Detect which cell encompasses the target text, then output its [x, y] center coordinate. 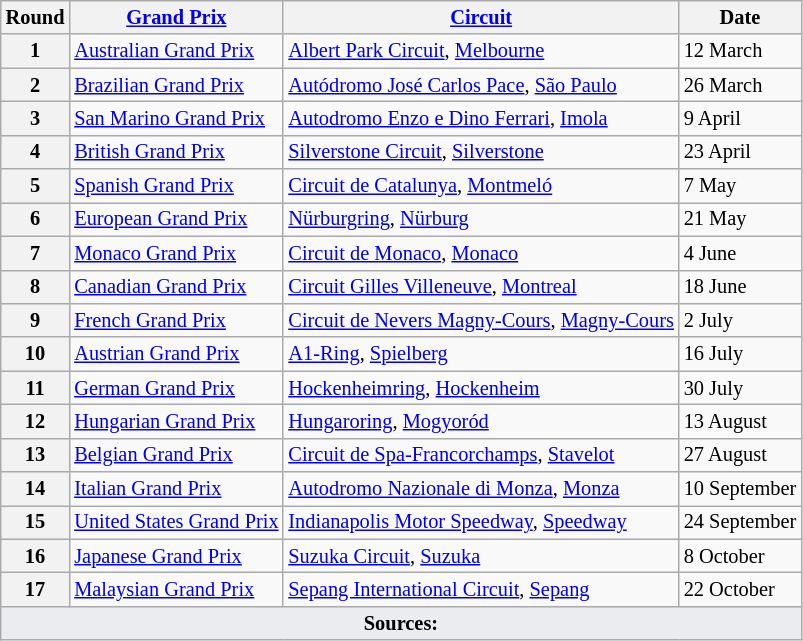
4 [36, 152]
16 [36, 556]
Monaco Grand Prix [176, 253]
11 [36, 388]
15 [36, 522]
Italian Grand Prix [176, 489]
Circuit Gilles Villeneuve, Montreal [480, 287]
Circuit de Catalunya, Montmeló [480, 186]
Austrian Grand Prix [176, 354]
Circuit de Nevers Magny-Cours, Magny-Cours [480, 320]
San Marino Grand Prix [176, 118]
Albert Park Circuit, Melbourne [480, 51]
13 [36, 455]
Circuit de Monaco, Monaco [480, 253]
10 [36, 354]
European Grand Prix [176, 219]
30 July [740, 388]
7 May [740, 186]
Round [36, 17]
2 July [740, 320]
Nürburgring, Nürburg [480, 219]
Canadian Grand Prix [176, 287]
Circuit [480, 17]
1 [36, 51]
4 June [740, 253]
Suzuka Circuit, Suzuka [480, 556]
12 [36, 421]
22 October [740, 589]
21 May [740, 219]
27 August [740, 455]
French Grand Prix [176, 320]
24 September [740, 522]
8 [36, 287]
10 September [740, 489]
Sepang International Circuit, Sepang [480, 589]
26 March [740, 85]
3 [36, 118]
14 [36, 489]
Australian Grand Prix [176, 51]
9 April [740, 118]
Autodromo Enzo e Dino Ferrari, Imola [480, 118]
German Grand Prix [176, 388]
Date [740, 17]
7 [36, 253]
Circuit de Spa-Francorchamps, Stavelot [480, 455]
Sources: [401, 623]
12 March [740, 51]
13 August [740, 421]
23 April [740, 152]
Silverstone Circuit, Silverstone [480, 152]
Belgian Grand Prix [176, 455]
2 [36, 85]
Hungarian Grand Prix [176, 421]
Autódromo José Carlos Pace, São Paulo [480, 85]
A1-Ring, Spielberg [480, 354]
Spanish Grand Prix [176, 186]
Japanese Grand Prix [176, 556]
Grand Prix [176, 17]
16 July [740, 354]
Hungaroring, Mogyoród [480, 421]
9 [36, 320]
6 [36, 219]
Indianapolis Motor Speedway, Speedway [480, 522]
United States Grand Prix [176, 522]
British Grand Prix [176, 152]
Brazilian Grand Prix [176, 85]
Hockenheimring, Hockenheim [480, 388]
17 [36, 589]
8 October [740, 556]
Malaysian Grand Prix [176, 589]
Autodromo Nazionale di Monza, Monza [480, 489]
18 June [740, 287]
5 [36, 186]
